Locate the cell with the specified text and output its (X, Y) center coordinate. 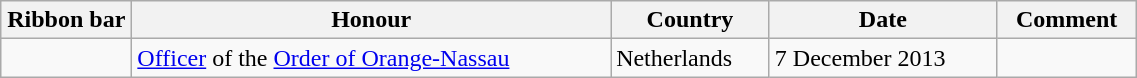
Netherlands (690, 58)
Ribbon bar (66, 20)
7 December 2013 (882, 58)
Date (882, 20)
Honour (372, 20)
Country (690, 20)
Comment (1066, 20)
Officer of the Order of Orange-Nassau (372, 58)
